Pinpoint the cell where the given text exists, returning its (x, y) midpoint coordinate. 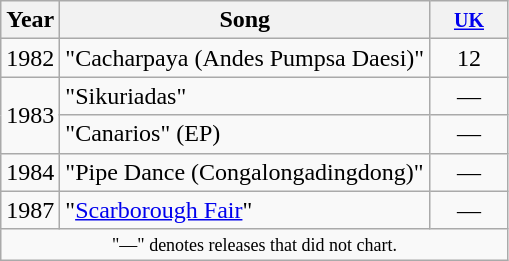
"Pipe Dance (Congalongadingdong)" (245, 172)
1982 (30, 58)
"Canarios" (EP) (245, 134)
UK (470, 20)
"—" denotes releases that did not chart. (255, 244)
1983 (30, 115)
1984 (30, 172)
"Sikuriadas" (245, 96)
1987 (30, 210)
Song (245, 20)
"Cacharpaya (Andes Pumpsa Daesi)" (245, 58)
"Scarborough Fair" (245, 210)
12 (470, 58)
Year (30, 20)
